Output the [X, Y] coordinate of the center of the cell containing the given text.  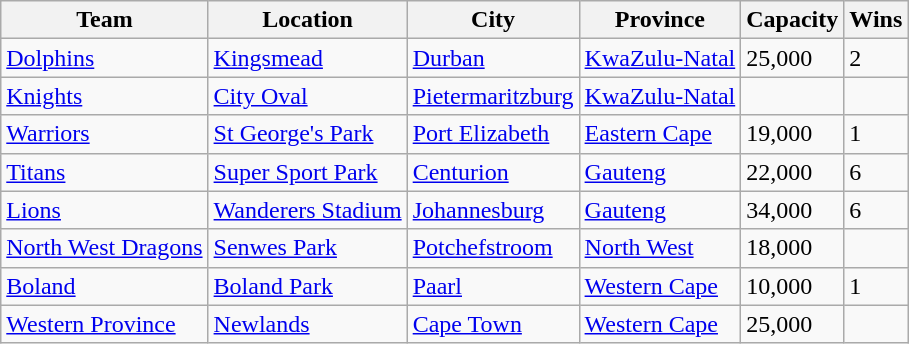
Warriors [104, 134]
22,000 [792, 172]
Knights [104, 96]
Wanderers Stadium [308, 210]
Location [308, 20]
34,000 [792, 210]
Kingsmead [308, 58]
Wins [876, 20]
Province [660, 20]
Cape Town [493, 324]
Western Province [104, 324]
Port Elizabeth [493, 134]
Capacity [792, 20]
North West Dragons [104, 248]
Durban [493, 58]
19,000 [792, 134]
Super Sport Park [308, 172]
Newlands [308, 324]
St George's Park [308, 134]
2 [876, 58]
Boland Park [308, 286]
10,000 [792, 286]
Senwes Park [308, 248]
18,000 [792, 248]
Johannesburg [493, 210]
Lions [104, 210]
Boland [104, 286]
North West [660, 248]
Paarl [493, 286]
Titans [104, 172]
Pietermaritzburg [493, 96]
Team [104, 20]
Eastern Cape [660, 134]
Centurion [493, 172]
Dolphins [104, 58]
City [493, 20]
City Oval [308, 96]
Potchefstroom [493, 248]
